From the cell containing the given text, extract its center point as [X, Y] coordinate. 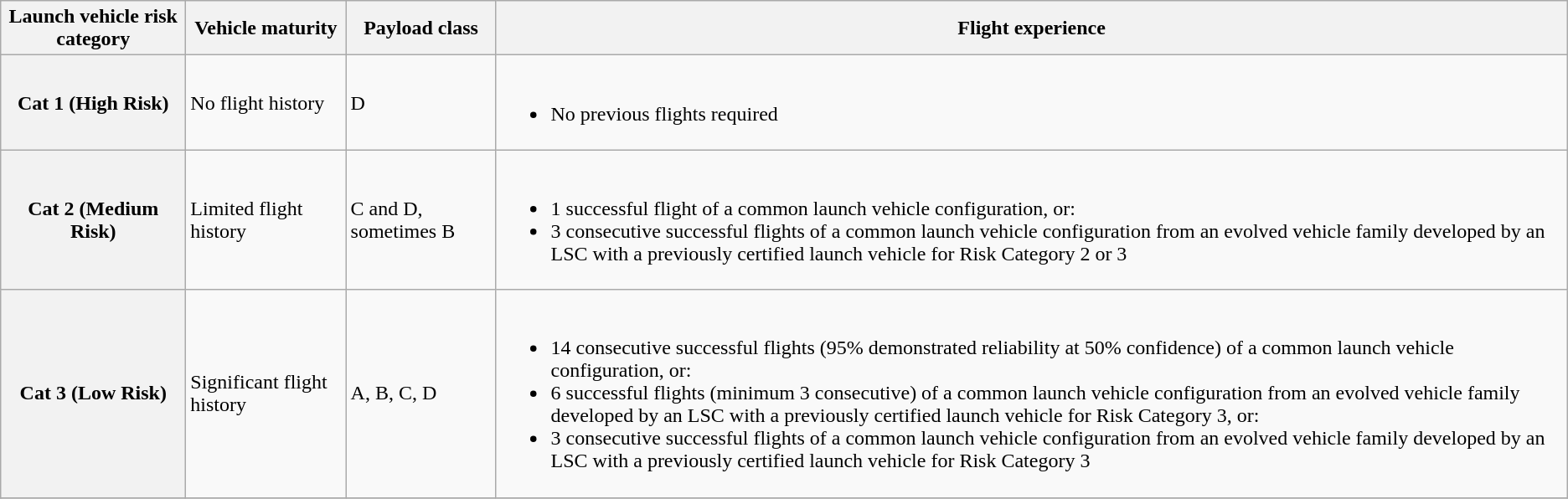
No flight history [266, 102]
Launch vehicle risk category [94, 28]
Flight experience [1032, 28]
Vehicle maturity [266, 28]
Cat 3 (Low Risk) [94, 394]
Cat 1 (High Risk) [94, 102]
Cat 2 (Medium Risk) [94, 219]
Significant flight history [266, 394]
No previous flights required [1032, 102]
D [420, 102]
C and D, sometimes B [420, 219]
A, B, C, D [420, 394]
Payload class [420, 28]
Limited flight history [266, 219]
